Output the (x, y) coordinate of the center of the cell containing the given text.  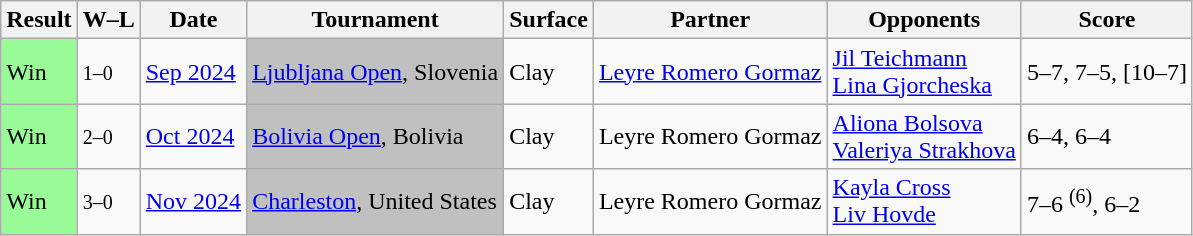
Date (193, 20)
1–0 (108, 72)
W–L (108, 20)
Nov 2024 (193, 202)
Kayla Cross Liv Hovde (924, 202)
5–7, 7–5, [10–7] (1106, 72)
6–4, 6–4 (1106, 136)
Result (39, 20)
Oct 2024 (193, 136)
Opponents (924, 20)
Partner (710, 20)
7–6 (6), 6–2 (1106, 202)
Charleston, United States (376, 202)
Bolivia Open, Bolivia (376, 136)
Aliona Bolsova Valeriya Strakhova (924, 136)
Surface (549, 20)
Ljubljana Open, Slovenia (376, 72)
Score (1106, 20)
2–0 (108, 136)
Sep 2024 (193, 72)
3–0 (108, 202)
Tournament (376, 20)
Jil Teichmann Lina Gjorcheska (924, 72)
